From the cell containing the given text, extract its center point as (x, y) coordinate. 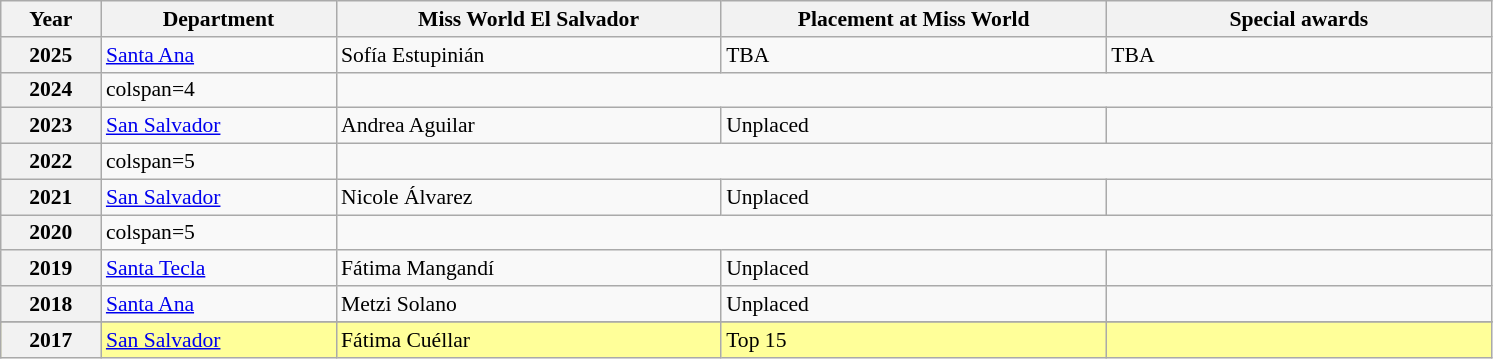
Nicole Álvarez (528, 197)
2025 (51, 55)
2020 (51, 233)
2023 (51, 126)
Fátima Mangandí (528, 269)
Metzi Solano (528, 304)
Fátima Cuéllar (528, 340)
Placement at Miss World (914, 19)
Department (218, 19)
2019 (51, 269)
2018 (51, 304)
2022 (51, 162)
Sofía Estupinián (528, 55)
Special awards (1298, 19)
Santa Tecla (218, 269)
Top 15 (914, 340)
Year (51, 19)
colspan=4 (218, 90)
2024 (51, 90)
2017 (51, 340)
2021 (51, 197)
Miss World El Salvador (528, 19)
Andrea Aguilar (528, 126)
